For the text-containing cell, return its midpoint in [x, y] coordinate format. 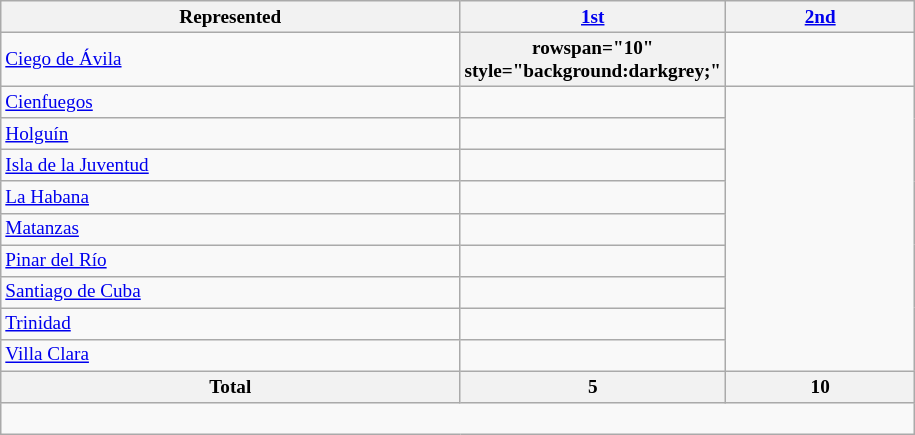
Villa Clara [230, 355]
Ciego de Ávila [230, 59]
Matanzas [230, 229]
Trinidad [230, 324]
Cienfuegos [230, 102]
La Habana [230, 197]
1st [593, 17]
Total [230, 387]
Holguín [230, 134]
5 [593, 387]
Isla de la Juventud [230, 166]
Santiago de Cuba [230, 292]
10 [820, 387]
Represented [230, 17]
rowspan="10" style="background:darkgrey;" [593, 59]
Pinar del Río [230, 261]
2nd [820, 17]
